Output the [x, y] coordinate of the center of the cell containing the given text.  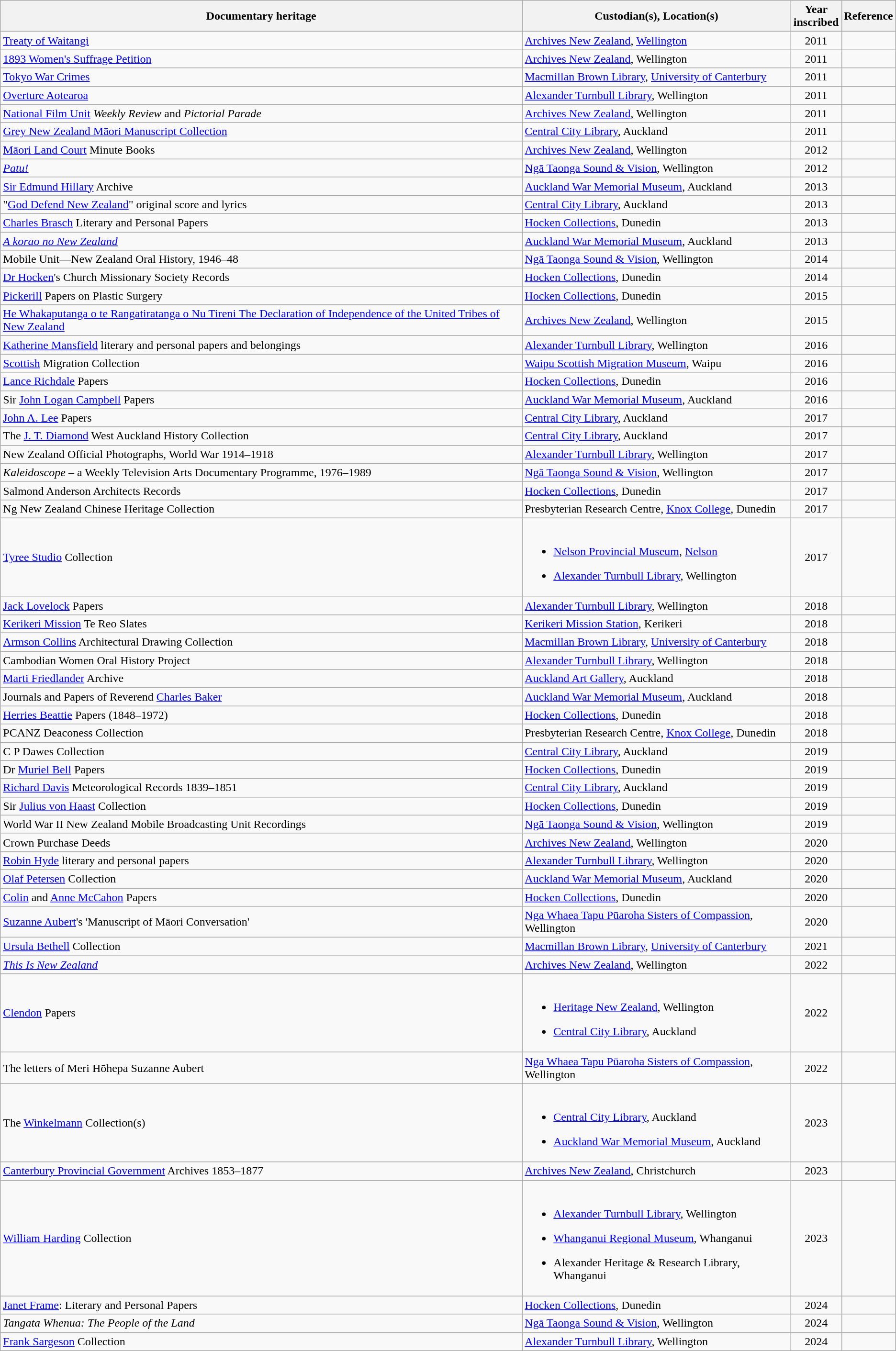
Treaty of Waitangi [261, 41]
Frank Sargeson Collection [261, 1341]
The letters of Meri Hōhepa Suzanne Aubert [261, 1068]
PCANZ Deaconess Collection [261, 733]
The J. T. Diamond West Auckland History Collection [261, 436]
William Harding Collection [261, 1238]
Sir Julius von Haast Collection [261, 806]
Kerikeri Mission Station, Kerikeri [657, 624]
The Winkelmann Collection(s) [261, 1123]
Cambodian Women Oral History Project [261, 660]
This Is New Zealand [261, 965]
Tokyo War Crimes [261, 77]
He Whakaputanga o te Rangatiratanga o Nu Tireni The Declaration of Independence of the United Tribes of New Zealand [261, 321]
Robin Hyde literary and personal papers [261, 860]
Reference [868, 16]
Suzanne Aubert's 'Manuscript of Māori Conversation' [261, 922]
C P Dawes Collection [261, 751]
Custodian(s), Location(s) [657, 16]
Grey New Zealand Māori Manuscript Collection [261, 132]
Pickerill Papers on Plastic Surgery [261, 296]
Lance Richdale Papers [261, 381]
John A. Lee Papers [261, 418]
Canterbury Provincial Government Archives 1853–1877 [261, 1171]
A korao no New Zealand [261, 241]
"God Defend New Zealand" original score and lyrics [261, 204]
National Film Unit Weekly Review and Pictorial Parade [261, 113]
Nelson Provincial Museum, NelsonAlexander Turnbull Library, Wellington [657, 557]
Waipu Scottish Migration Museum, Waipu [657, 363]
Crown Purchase Deeds [261, 842]
Colin and Anne McCahon Papers [261, 897]
World War II New Zealand Mobile Broadcasting Unit Recordings [261, 824]
Jack Lovelock Papers [261, 605]
Dr Muriel Bell Papers [261, 770]
Sir John Logan Campbell Papers [261, 400]
Auckland Art Gallery, Auckland [657, 679]
Marti Friedlander Archive [261, 679]
2021 [816, 947]
Documentary heritage [261, 16]
Dr Hocken's Church Missionary Society Records [261, 278]
Kaleidoscope – a Weekly Television Arts Documentary Programme, 1976–1989 [261, 472]
Sir Edmund Hillary Archive [261, 186]
Mobile Unit—New Zealand Oral History, 1946–48 [261, 259]
Ng New Zealand Chinese Heritage Collection [261, 509]
Tyree Studio Collection [261, 557]
Alexander Turnbull Library, WellingtonWhanganui Regional Museum, WhanganuiAlexander Heritage & Research Library, Whanganui [657, 1238]
Kerikeri Mission Te Reo Slates [261, 624]
Armson Collins Architectural Drawing Collection [261, 642]
Herries Beattie Papers (1848–1972) [261, 715]
Yearinscribed [816, 16]
Heritage New Zealand, WellingtonCentral City Library, Auckland [657, 1013]
New Zealand Official Photographs, World War 1914–1918 [261, 454]
Overture Aotearoa [261, 95]
Clendon Papers [261, 1013]
Olaf Petersen Collection [261, 879]
Patu! [261, 168]
Charles Brasch Literary and Personal Papers [261, 223]
Salmond Anderson Architects Records [261, 491]
Tangata Whenua: The People of the Land [261, 1323]
Janet Frame: Literary and Personal Papers [261, 1305]
Archives New Zealand, Christchurch [657, 1171]
Katherine Mansfield literary and personal papers and belongings [261, 345]
1893 Women's Suffrage Petition [261, 59]
Māori Land Court Minute Books [261, 150]
Richard Davis Meteorological Records 1839–1851 [261, 788]
Scottish Migration Collection [261, 363]
Central City Library, AucklandAuckland War Memorial Museum, Auckland [657, 1123]
Ursula Bethell Collection [261, 947]
Journals and Papers of Reverend Charles Baker [261, 697]
